Identify which cell holds the provided text, then report its [x, y] central coordinate. 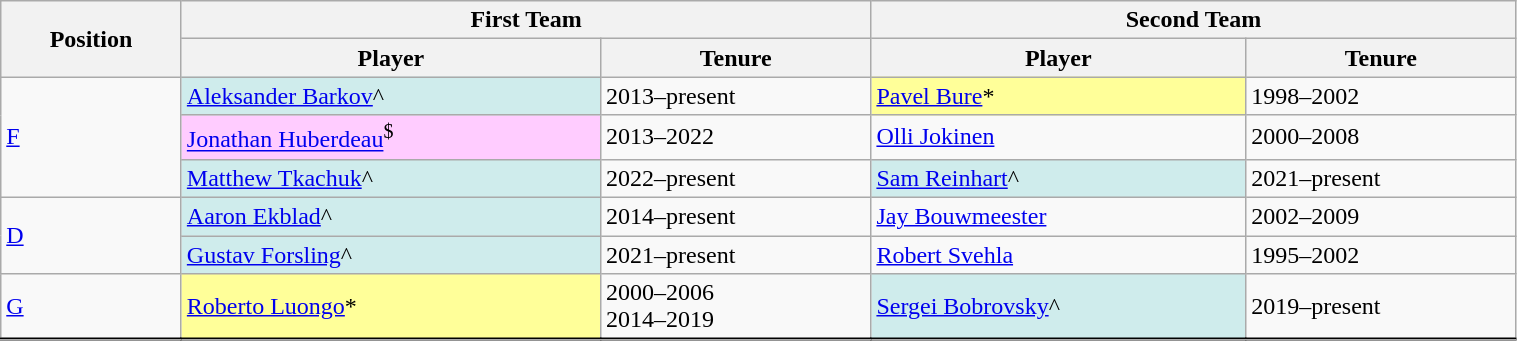
2002–2009 [1381, 217]
Roberto Luongo* [390, 307]
Aleksander Barkov^ [390, 96]
2000–20062014–2019 [736, 307]
Sergei Bobrovsky^ [1058, 307]
2013–2022 [736, 138]
1998–2002 [1381, 96]
2014–present [736, 217]
G [92, 307]
Position [92, 39]
Aaron Ekblad^ [390, 217]
Sam Reinhart^ [1058, 178]
F [92, 138]
2019–present [1381, 307]
Second Team [1194, 20]
Robert Svehla [1058, 255]
Pavel Bure* [1058, 96]
Matthew Tkachuk^ [390, 178]
2022–present [736, 178]
Jonathan Huberdeau$ [390, 138]
D [92, 236]
First Team [526, 20]
2000–2008 [1381, 138]
Gustav Forsling^ [390, 255]
2013–present [736, 96]
Jay Bouwmeester [1058, 217]
Olli Jokinen [1058, 138]
1995–2002 [1381, 255]
